Provide the (x, y) coordinate of the cell's center where the given text is located.  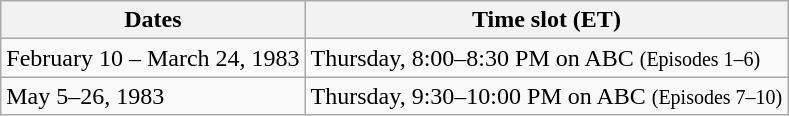
May 5–26, 1983 (153, 96)
Time slot (ET) (546, 20)
Thursday, 8:00–8:30 PM on ABC (Episodes 1–6) (546, 58)
February 10 – March 24, 1983 (153, 58)
Thursday, 9:30–10:00 PM on ABC (Episodes 7–10) (546, 96)
Dates (153, 20)
